Return the [x, y] coordinate for the center point of the cell that contains the specified text.  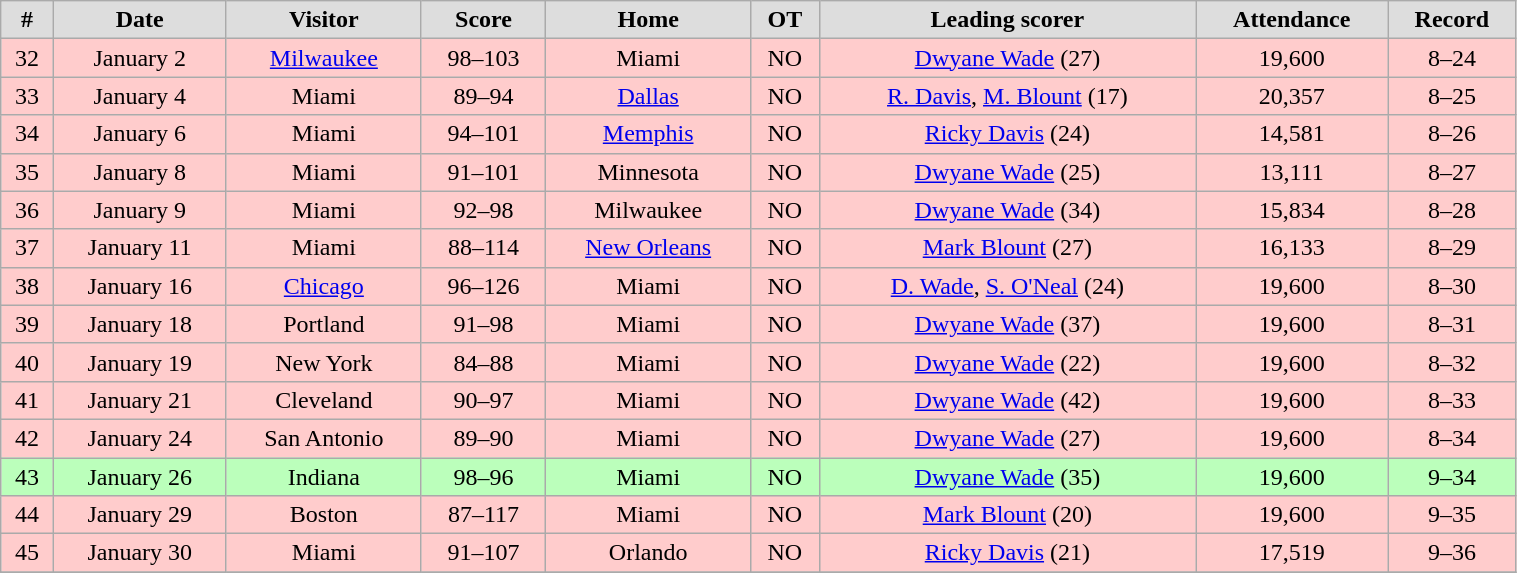
Score [483, 20]
91–101 [483, 172]
Orlando [648, 553]
41 [27, 400]
91–98 [483, 324]
8–25 [1452, 96]
January 4 [140, 96]
Indiana [324, 477]
D. Wade, S. O'Neal (24) [1008, 286]
Dallas [648, 96]
89–90 [483, 438]
42 [27, 438]
San Antonio [324, 438]
Visitor [324, 20]
39 [27, 324]
87–117 [483, 515]
94–101 [483, 134]
Home [648, 20]
Chicago [324, 286]
January 11 [140, 248]
8–28 [1452, 210]
33 [27, 96]
44 [27, 515]
15,834 [1292, 210]
34 [27, 134]
January 9 [140, 210]
8–31 [1452, 324]
17,519 [1292, 553]
Date [140, 20]
New Orleans [648, 248]
8–24 [1452, 58]
January 6 [140, 134]
40 [27, 362]
Dwyane Wade (42) [1008, 400]
38 [27, 286]
8–33 [1452, 400]
January 30 [140, 553]
January 19 [140, 362]
36 [27, 210]
January 21 [140, 400]
32 [27, 58]
92–98 [483, 210]
Record [1452, 20]
8–34 [1452, 438]
8–32 [1452, 362]
9–34 [1452, 477]
8–26 [1452, 134]
45 [27, 553]
8–30 [1452, 286]
98–96 [483, 477]
35 [27, 172]
Leading scorer [1008, 20]
84–88 [483, 362]
OT [785, 20]
90–97 [483, 400]
January 8 [140, 172]
Memphis [648, 134]
January 2 [140, 58]
98–103 [483, 58]
43 [27, 477]
Ricky Davis (24) [1008, 134]
8–27 [1452, 172]
January 18 [140, 324]
9–36 [1452, 553]
16,133 [1292, 248]
Boston [324, 515]
January 24 [140, 438]
Ricky Davis (21) [1008, 553]
89–94 [483, 96]
January 29 [140, 515]
January 26 [140, 477]
9–35 [1452, 515]
14,581 [1292, 134]
Minnesota [648, 172]
Cleveland [324, 400]
37 [27, 248]
Dwyane Wade (35) [1008, 477]
# [27, 20]
January 16 [140, 286]
20,357 [1292, 96]
Dwyane Wade (25) [1008, 172]
R. Davis, M. Blount (17) [1008, 96]
New York [324, 362]
8–29 [1452, 248]
96–126 [483, 286]
13,111 [1292, 172]
91–107 [483, 553]
Mark Blount (20) [1008, 515]
Dwyane Wade (37) [1008, 324]
Portland [324, 324]
88–114 [483, 248]
Dwyane Wade (22) [1008, 362]
Attendance [1292, 20]
Mark Blount (27) [1008, 248]
Dwyane Wade (34) [1008, 210]
